From the cell containing the given text, extract its center point as (X, Y) coordinate. 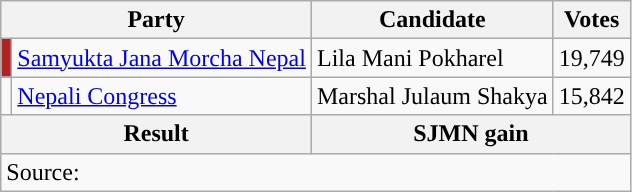
Marshal Julaum Shakya (432, 96)
SJMN gain (470, 134)
Samyukta Jana Morcha Nepal (162, 58)
Votes (592, 20)
15,842 (592, 96)
Nepali Congress (162, 96)
19,749 (592, 58)
Source: (316, 172)
Result (156, 134)
Party (156, 20)
Lila Mani Pokharel (432, 58)
Candidate (432, 20)
